Search for the cell housing the specified text and yield its [X, Y] center coordinate. 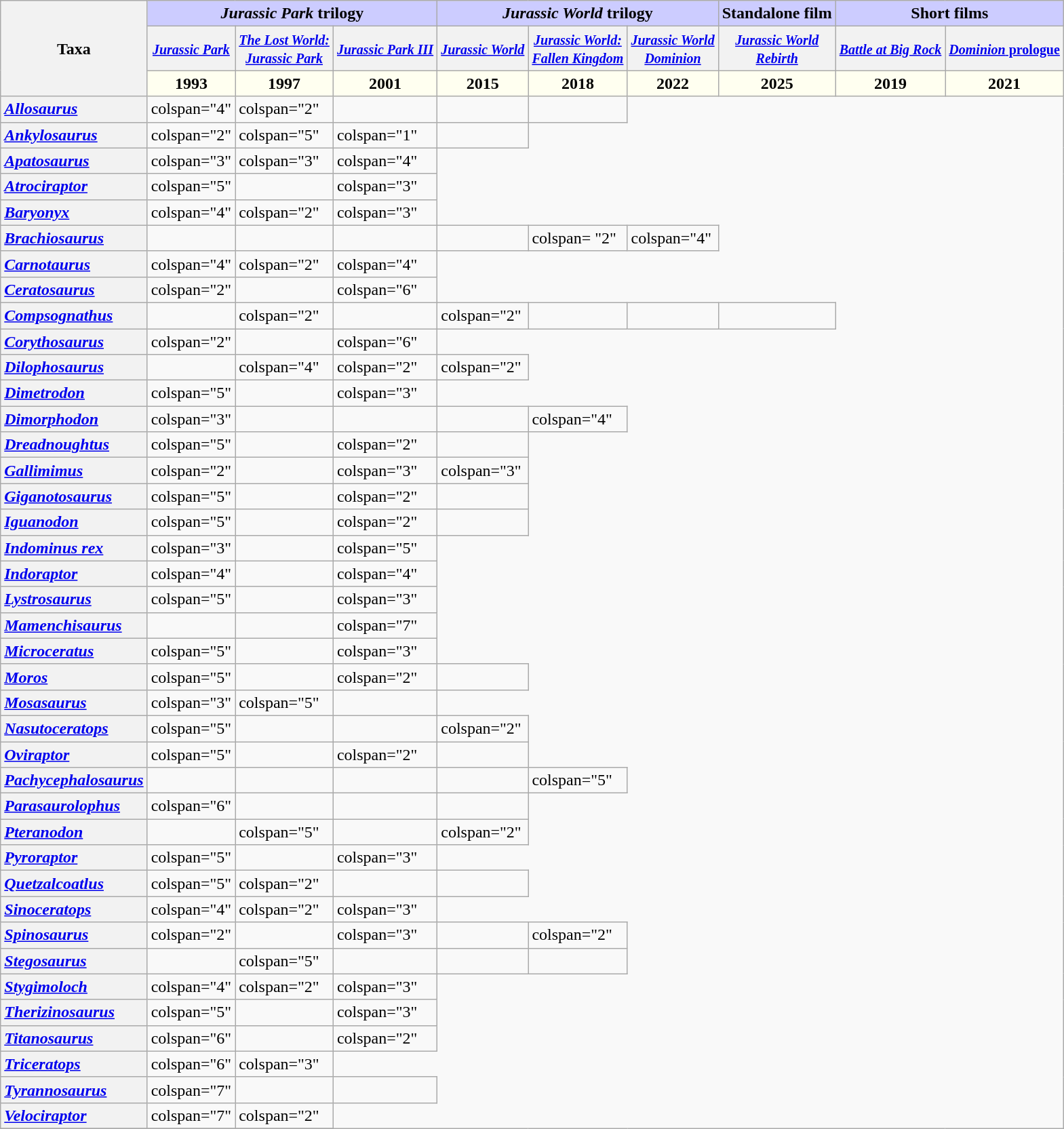
Pachycephalosaurus [74, 780]
Apatosaurus [74, 161]
Dimetrodon [74, 393]
Corythosaurus [74, 341]
Ankylosaurus [74, 135]
colspan="1" [385, 135]
Parasaurolophus [74, 806]
Gallimimus [74, 471]
Pteranodon [74, 832]
Dominion prologue [1005, 49]
2022 [673, 83]
Pyroraptor [74, 858]
Atrociraptor [74, 186]
Ceratosaurus [74, 290]
Therizinosaurus [74, 1012]
The Lost World:Jurassic Park [285, 49]
Stygimoloch [74, 987]
2018 [578, 83]
Oviraptor [74, 755]
2019 [890, 83]
Jurassic Park III [385, 49]
Quetzalcoatlus [74, 884]
Jurassic World [483, 49]
Jurassic WorldDominion [673, 49]
Baryonyx [74, 212]
Dreadnoughtus [74, 445]
2025 [777, 83]
Giganotosaurus [74, 496]
Microceratus [74, 651]
Sinoceratops [74, 909]
Indoraptor [74, 574]
Jurassic World trilogy [578, 14]
Allosaurus [74, 109]
Spinosaurus [74, 935]
2021 [1005, 83]
Battle at Big Rock [890, 49]
Iguanodon [74, 522]
Taxa [74, 49]
2015 [483, 83]
Dilophosaurus [74, 368]
Titanosaurus [74, 1038]
Short films [949, 14]
Jurassic Park trilogy [292, 14]
Nasutoceratops [74, 728]
1993 [191, 83]
Velociraptor [74, 1115]
Mosasaurus [74, 702]
Jurassic Park [191, 49]
Carnotaurus [74, 264]
Standalone film [777, 14]
Tyrannosaurus [74, 1090]
1997 [285, 83]
Mamenchisaurus [74, 625]
Compsognathus [74, 315]
colspan= "2" [578, 238]
2001 [385, 83]
Jurassic WorldRebirth [777, 49]
Jurassic World:Fallen Kingdom [578, 49]
Stegosaurus [74, 961]
Lystrosaurus [74, 599]
Triceratops [74, 1064]
Brachiosaurus [74, 238]
Moros [74, 677]
Indominus rex [74, 548]
Dimorphodon [74, 419]
